Pinpoint the cell where the given text exists, returning its (x, y) midpoint coordinate. 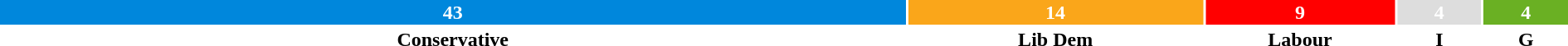
14 (1055, 12)
9 (1300, 12)
43 (453, 12)
